Extract the (x, y) coordinate from the center of the cell holding the provided text.  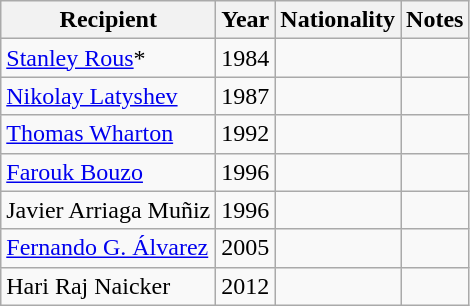
Javier Arriaga Muñiz (108, 210)
Notes (435, 20)
Year (246, 20)
2012 (246, 286)
Hari Raj Naicker (108, 286)
1987 (246, 96)
Fernando G. Álvarez (108, 248)
Nationality (338, 20)
2005 (246, 248)
Thomas Wharton (108, 134)
1992 (246, 134)
Nikolay Latyshev (108, 96)
Farouk Bouzo (108, 172)
Stanley Rous* (108, 58)
1984 (246, 58)
Recipient (108, 20)
